Identify which cell holds the provided text, then report its (x, y) central coordinate. 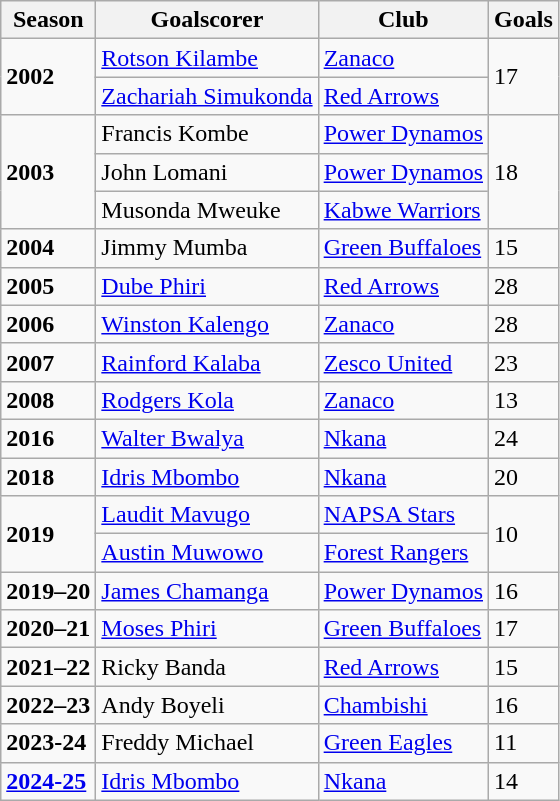
2002 (48, 77)
2004 (48, 248)
Club (403, 20)
2018 (48, 477)
2023-24 (48, 743)
Season (48, 20)
Goalscorer (207, 20)
Francis Kombe (207, 134)
20 (524, 477)
Kabwe Warriors (403, 210)
Laudit Mavugo (207, 515)
Walter Bwalya (207, 438)
2022–23 (48, 705)
11 (524, 743)
Andy Boyeli (207, 705)
John Lomani (207, 172)
2005 (48, 286)
Rotson Kilambe (207, 58)
Forest Rangers (403, 553)
2016 (48, 438)
24 (524, 438)
14 (524, 781)
13 (524, 400)
2003 (48, 172)
Freddy Michael (207, 743)
2020–21 (48, 629)
2021–22 (48, 667)
Chambishi (403, 705)
2007 (48, 362)
Goals (524, 20)
2019 (48, 534)
2006 (48, 324)
2008 (48, 400)
10 (524, 534)
Green Eagles (403, 743)
Rodgers Kola (207, 400)
Zachariah Simukonda (207, 96)
Jimmy Mumba (207, 248)
Musonda Mweuke (207, 210)
Zesco United (403, 362)
Austin Muwowo (207, 553)
NAPSA Stars (403, 515)
Dube Phiri (207, 286)
James Chamanga (207, 591)
Winston Kalengo (207, 324)
2019–20 (48, 591)
Rainford Kalaba (207, 362)
Moses Phiri (207, 629)
2024-25 (48, 781)
18 (524, 172)
Ricky Banda (207, 667)
23 (524, 362)
